Identify which cell holds the provided text, then report its [x, y] central coordinate. 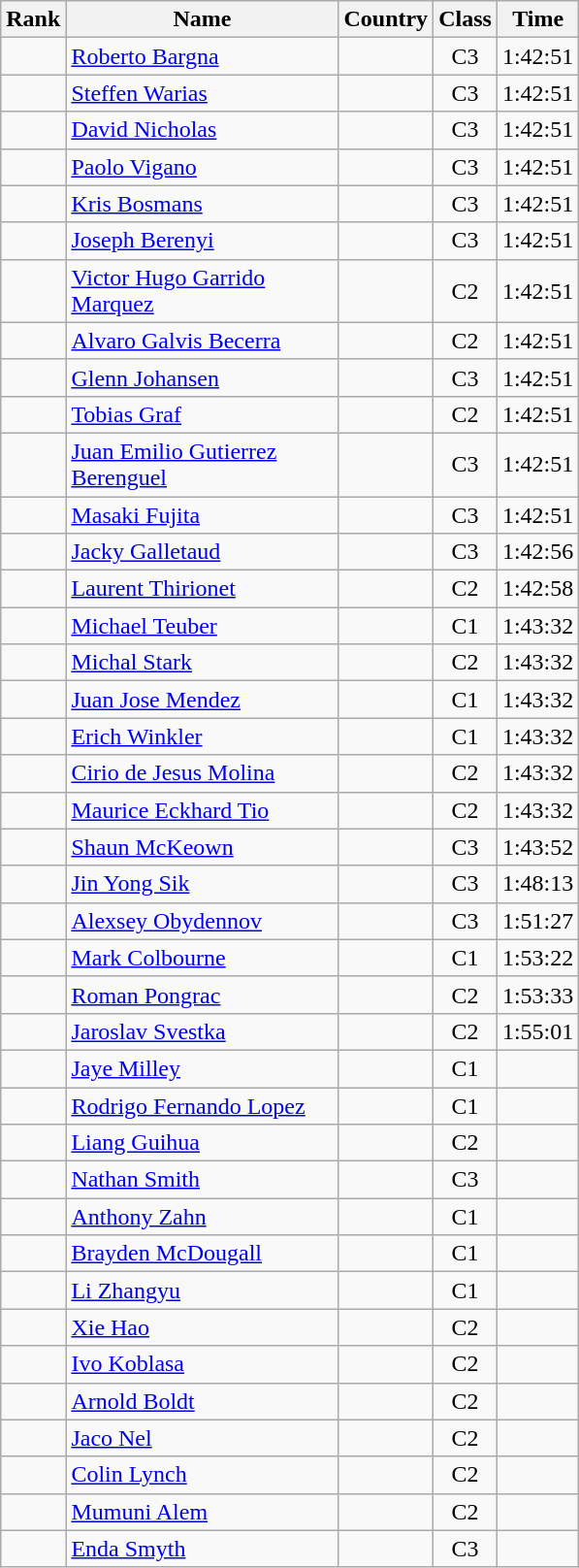
1:42:58 [537, 589]
Jaco Nel [202, 1438]
Juan Jose Mendez [202, 700]
Roberto Bargna [202, 56]
Brayden McDougall [202, 1254]
Mark Colbourne [202, 958]
Erich Winkler [202, 736]
David Nicholas [202, 130]
Time [537, 19]
1:53:33 [537, 995]
Michal Stark [202, 663]
Rodrigo Fernando Lopez [202, 1105]
1:53:22 [537, 958]
Liang Guihua [202, 1143]
Jin Yong Sik [202, 884]
1:42:56 [537, 552]
Ivo Koblasa [202, 1364]
Juan Emilio Gutierrez Berenguel [202, 464]
Paolo Vigano [202, 167]
1:55:01 [537, 1031]
Enda Smyth [202, 1549]
Jaroslav Svestka [202, 1031]
Maurice Eckhard Tio [202, 810]
Mumuni Alem [202, 1512]
Glenn Johansen [202, 377]
Jaye Milley [202, 1068]
1:48:13 [537, 884]
Country [386, 19]
Michael Teuber [202, 626]
Kris Bosmans [202, 204]
Joseph Berenyi [202, 241]
Victor Hugo Garrido Marquez [202, 291]
Rank [33, 19]
Roman Pongrac [202, 995]
1:51:27 [537, 921]
Class [466, 19]
Li Zhangyu [202, 1290]
Alvaro Galvis Becerra [202, 341]
Cirio de Jesus Molina [202, 773]
Arnold Boldt [202, 1401]
Jacky Galletaud [202, 552]
Steffen Warias [202, 93]
Anthony Zahn [202, 1217]
Colin Lynch [202, 1475]
Nathan Smith [202, 1180]
1:43:52 [537, 847]
Masaki Fujita [202, 515]
Laurent Thirionet [202, 589]
Name [202, 19]
Tobias Graf [202, 414]
Xie Hao [202, 1327]
Alexsey Obydennov [202, 921]
Shaun McKeown [202, 847]
